Pinpoint the cell where the given text exists, returning its [x, y] midpoint coordinate. 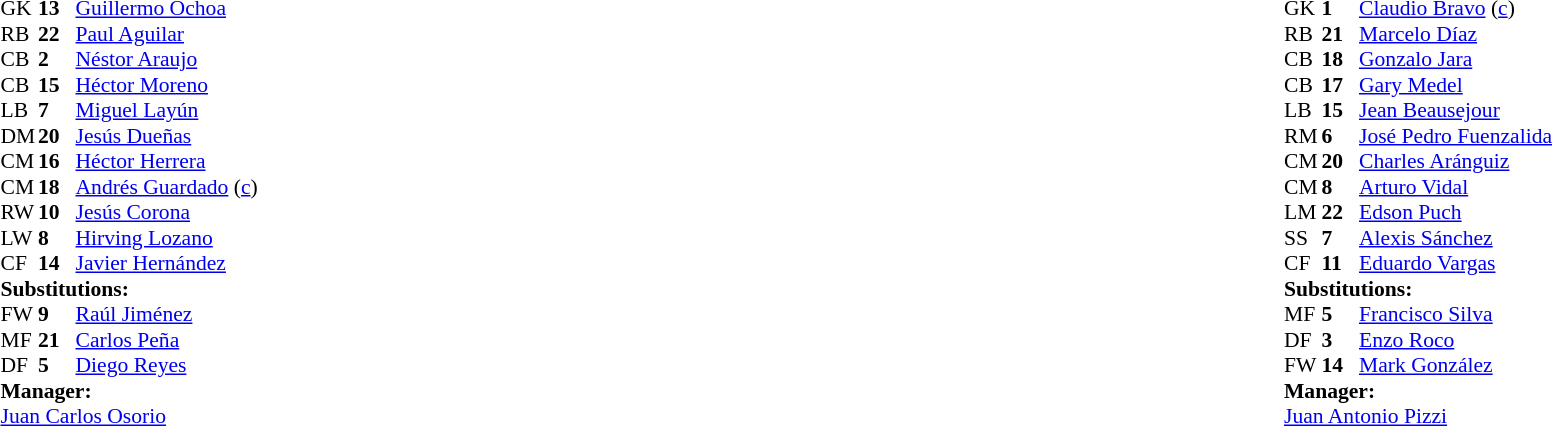
Miguel Layún [167, 111]
Carlos Peña [167, 340]
11 [1340, 263]
Javier Hernández [167, 263]
Hirving Lozano [167, 238]
Edson Puch [1456, 213]
Raúl Jiménez [167, 315]
Enzo Roco [1456, 340]
José Pedro Fuenzalida [1456, 136]
Gary Medel [1456, 85]
Marcelo Díaz [1456, 34]
10 [57, 213]
17 [1340, 85]
Néstor Araujo [167, 59]
Jesús Dueñas [167, 136]
Andrés Guardado (c) [167, 187]
DM [19, 136]
16 [57, 161]
Charles Aránguiz [1456, 161]
Paul Aguilar [167, 34]
Diego Reyes [167, 365]
6 [1340, 136]
3 [1340, 340]
Alexis Sánchez [1456, 238]
LW [19, 238]
RW [19, 213]
Héctor Moreno [167, 85]
Eduardo Vargas [1456, 263]
LM [1303, 213]
9 [57, 315]
Héctor Herrera [167, 161]
Gonzalo Jara [1456, 59]
Mark González [1456, 365]
Jesús Corona [167, 213]
2 [57, 59]
Arturo Vidal [1456, 187]
RM [1303, 136]
SS [1303, 238]
Jean Beausejour [1456, 111]
Francisco Silva [1456, 315]
